Extract the [X, Y] coordinate from the center of the cell holding the provided text.  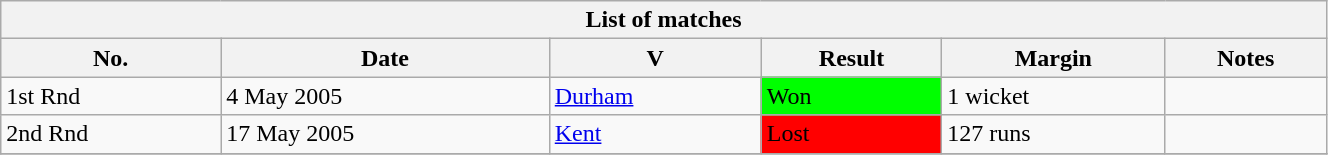
Won [852, 96]
V [655, 58]
Durham [655, 96]
2nd Rnd [111, 134]
127 runs [1054, 134]
List of matches [664, 20]
No. [111, 58]
1 wicket [1054, 96]
Result [852, 58]
Lost [852, 134]
Date [386, 58]
4 May 2005 [386, 96]
17 May 2005 [386, 134]
1st Rnd [111, 96]
Margin [1054, 58]
Kent [655, 134]
Notes [1246, 58]
